Output the [X, Y] coordinate of the center of the cell containing the given text.  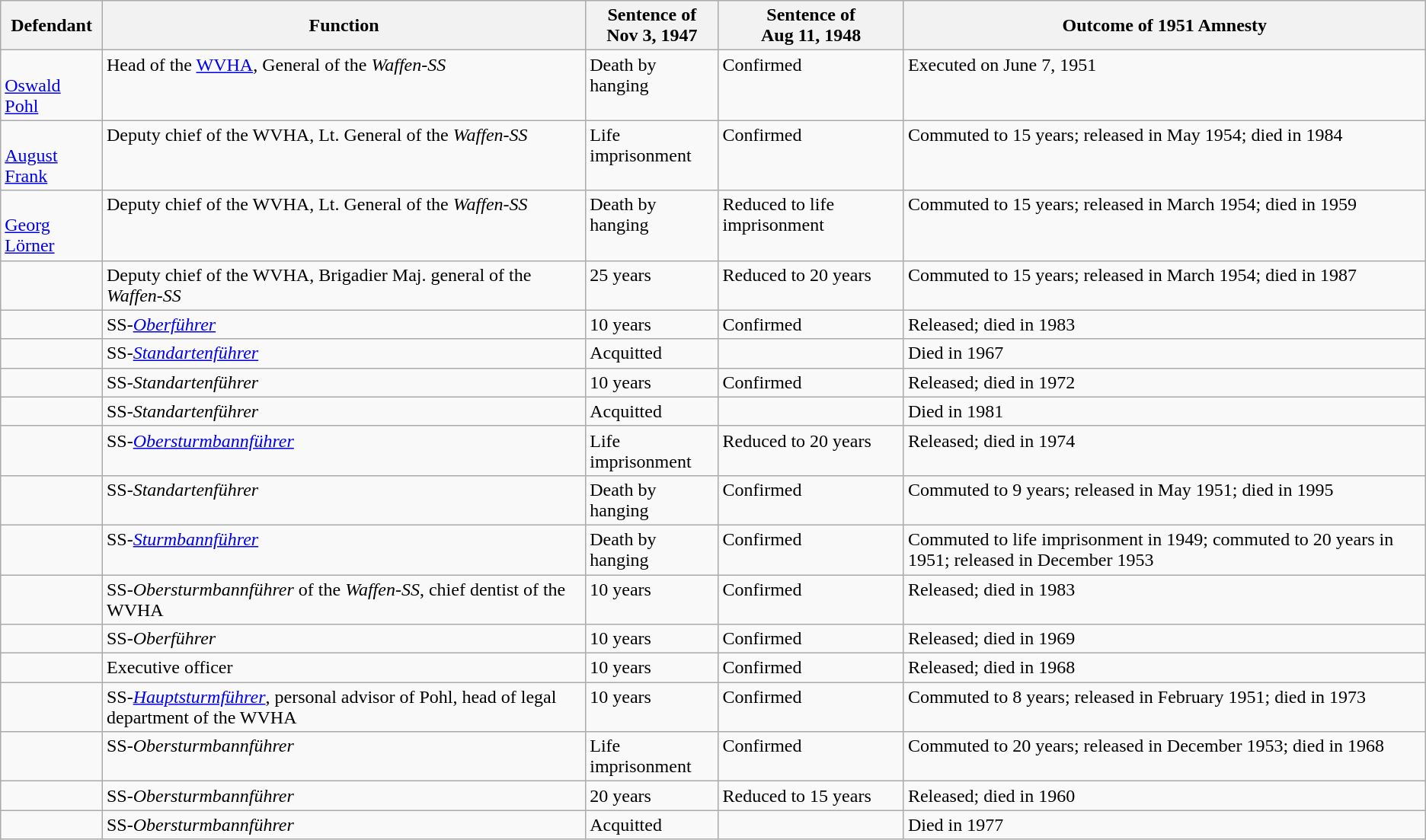
SS-Obersturmbannführer of the Waffen-SS, chief dentist of the WVHA [344, 599]
Sentence ofNov 3, 1947 [652, 26]
Executive officer [344, 668]
SS-Hauptsturmführer, personal advisor of Pohl, head of legal department of the WVHA [344, 707]
Defendant [52, 26]
Commuted to life imprisonment in 1949; commuted to 20 years in 1951; released in December 1953 [1164, 550]
Commuted to 15 years; released in March 1954; died in 1987 [1164, 285]
Head of the WVHA, General of the Waffen-SS [344, 85]
Commuted to 15 years; released in May 1954; died in 1984 [1164, 155]
Reduced to life imprisonment [811, 225]
Sentence ofAug 11, 1948 [811, 26]
Reduced to 15 years [811, 796]
Oswald Pohl [52, 85]
Released; died in 1960 [1164, 796]
Released; died in 1974 [1164, 451]
Executed on June 7, 1951 [1164, 85]
Georg Lörner [52, 225]
Released; died in 1968 [1164, 668]
Deputy chief of the WVHA, Brigadier Maj. general of the Waffen-SS [344, 285]
Commuted to 20 years; released in December 1953; died in 1968 [1164, 757]
Commuted to 8 years; released in February 1951; died in 1973 [1164, 707]
Released; died in 1969 [1164, 639]
25 years [652, 285]
Function [344, 26]
20 years [652, 796]
SS-Sturmbannführer [344, 550]
August Frank [52, 155]
Died in 1981 [1164, 411]
Died in 1967 [1164, 353]
Commuted to 9 years; released in May 1951; died in 1995 [1164, 500]
Commuted to 15 years; released in March 1954; died in 1959 [1164, 225]
Died in 1977 [1164, 825]
Outcome of 1951 Amnesty [1164, 26]
Released; died in 1972 [1164, 382]
